Determine the [x, y] coordinate at the center of the cell enclosing the given text.  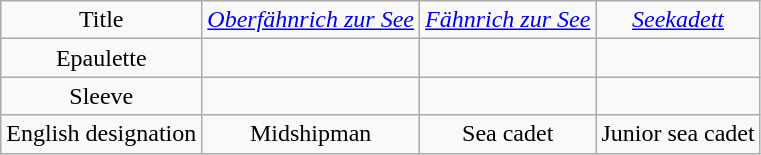
Junior sea cadet [678, 134]
Sea cadet [508, 134]
English designation [102, 134]
Oberfähnrich zur See [311, 20]
Epaulette [102, 58]
Fähnrich zur See [508, 20]
Sleeve [102, 96]
Seekadett [678, 20]
Title [102, 20]
Midshipman [311, 134]
